Find where the given text appears and provide that cell's center as [x, y] coordinate. 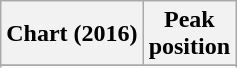
Chart (2016) [72, 34]
Peakposition [189, 34]
